Output the [X, Y] coordinate of the center of the cell containing the given text.  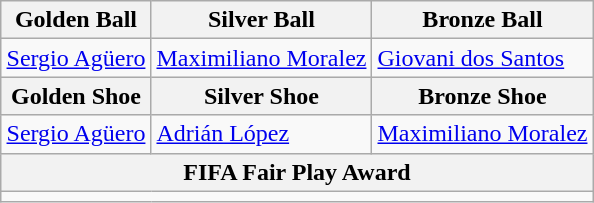
Silver Ball [262, 20]
Golden Ball [76, 20]
Bronze Shoe [482, 96]
Silver Shoe [262, 96]
Bronze Ball [482, 20]
FIFA Fair Play Award [297, 172]
Adrián López [262, 134]
Golden Shoe [76, 96]
Giovani dos Santos [482, 58]
